Output the [x, y] coordinate of the center of the cell containing the given text.  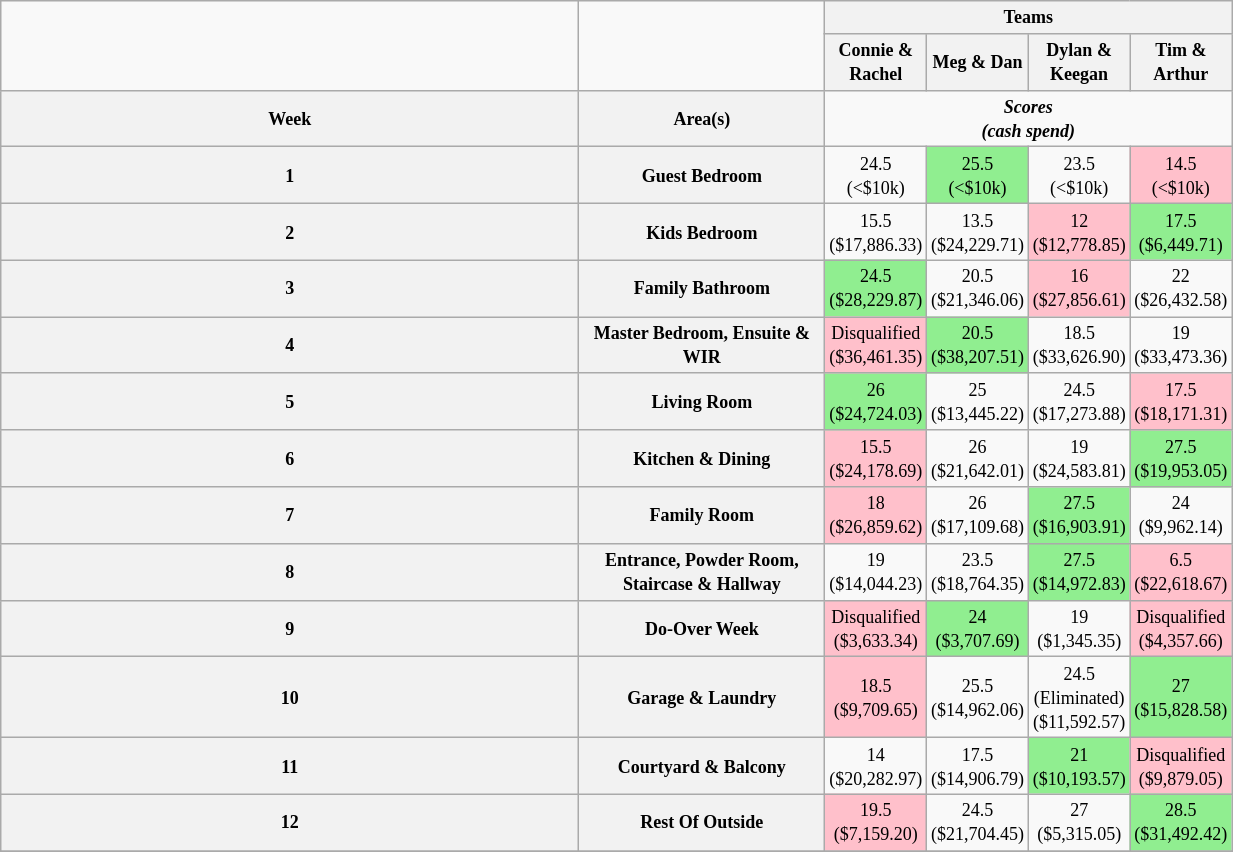
22($26,432.58) [1181, 288]
Area(s) [702, 118]
6 [290, 458]
18.5($9,709.65) [876, 698]
27.5($14,972.83) [1079, 572]
27($5,315.05) [1079, 822]
Scores(cash spend) [1028, 118]
Guest Bedroom [702, 176]
10 [290, 698]
Entrance, Powder Room, Staircase & Hallway [702, 572]
14($20,282.97) [876, 766]
27($15,828.58) [1181, 698]
19($24,583.81) [1079, 458]
16($27,856.61) [1079, 288]
4 [290, 346]
23.5($18,764.35) [978, 572]
17.5($18,171.31) [1181, 402]
1 [290, 176]
Disqualified ($3,633.34) [876, 628]
8 [290, 572]
19 ($1,345.35) [1079, 628]
9 [290, 628]
24.5(<$10k) [876, 176]
Courtyard & Balcony [702, 766]
20.5($21,346.06) [978, 288]
28.5($31,492.42) [1181, 822]
5 [290, 402]
26($17,109.68) [978, 516]
19.5($7,159.20) [876, 822]
Connie & Rachel [876, 62]
Family Room [702, 516]
27.5 ($19,953.05) [1181, 458]
24.5 (Eliminated) ($11,592.57) [1079, 698]
20.5($38,207.51) [978, 346]
7 [290, 516]
25.5 ($14,962.06) [978, 698]
14.5(<$10k) [1181, 176]
3 [290, 288]
Teams [1028, 18]
2 [290, 232]
Meg & Dan [978, 62]
12 [290, 822]
Disqualified ($4,357.66) [1181, 628]
26($21,642.01) [978, 458]
25($13,445.22) [978, 402]
24($9,962.14) [1181, 516]
Living Room [702, 402]
6.5($22,618.67) [1181, 572]
15.5($24,178.69) [876, 458]
24($3,707.69) [978, 628]
17.5($6,449.71) [1181, 232]
21 ($10,193.57) [1079, 766]
27.5 ($16,903.91) [1079, 516]
Garage & Laundry [702, 698]
Kitchen & Dining [702, 458]
15.5($17,886.33) [876, 232]
23.5(<$10k) [1079, 176]
17.5 ($14,906.79) [978, 766]
Rest Of Outside [702, 822]
Kids Bedroom [702, 232]
24.5 ($17,273.88) [1079, 402]
25.5(<$10k) [978, 176]
18($26,859.62) [876, 516]
Week [290, 118]
Master Bedroom, Ensuite & WIR [702, 346]
11 [290, 766]
Disqualified ($36,461.35) [876, 346]
Do-Over Week [702, 628]
Tim & Arthur [1181, 62]
19($33,473.36) [1181, 346]
12($12,778.85) [1079, 232]
13.5($24,229.71) [978, 232]
18.5($33,626.90) [1079, 346]
24.5($21,704.45) [978, 822]
19 ($14,044.23) [876, 572]
24.5($28,229.87) [876, 288]
Dylan & Keegan [1079, 62]
Family Bathroom [702, 288]
26($24,724.03) [876, 402]
Disqualified ($9,879.05) [1181, 766]
